Capture the cell that displays the provided text and extract its [X, Y] central coordinate. 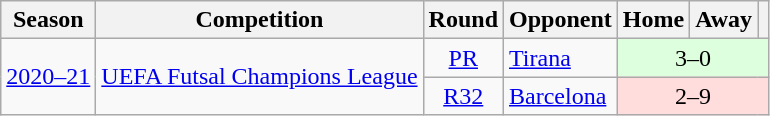
2020–21 [48, 77]
PR [463, 58]
Home [653, 20]
R32 [463, 96]
Competition [260, 20]
3–0 [692, 58]
Barcelona [561, 96]
2–9 [692, 96]
UEFA Futsal Champions League [260, 77]
Round [463, 20]
Season [48, 20]
Opponent [561, 20]
Tirana [561, 58]
Away [724, 20]
